From the cell containing the given text, extract its center point as [X, Y] coordinate. 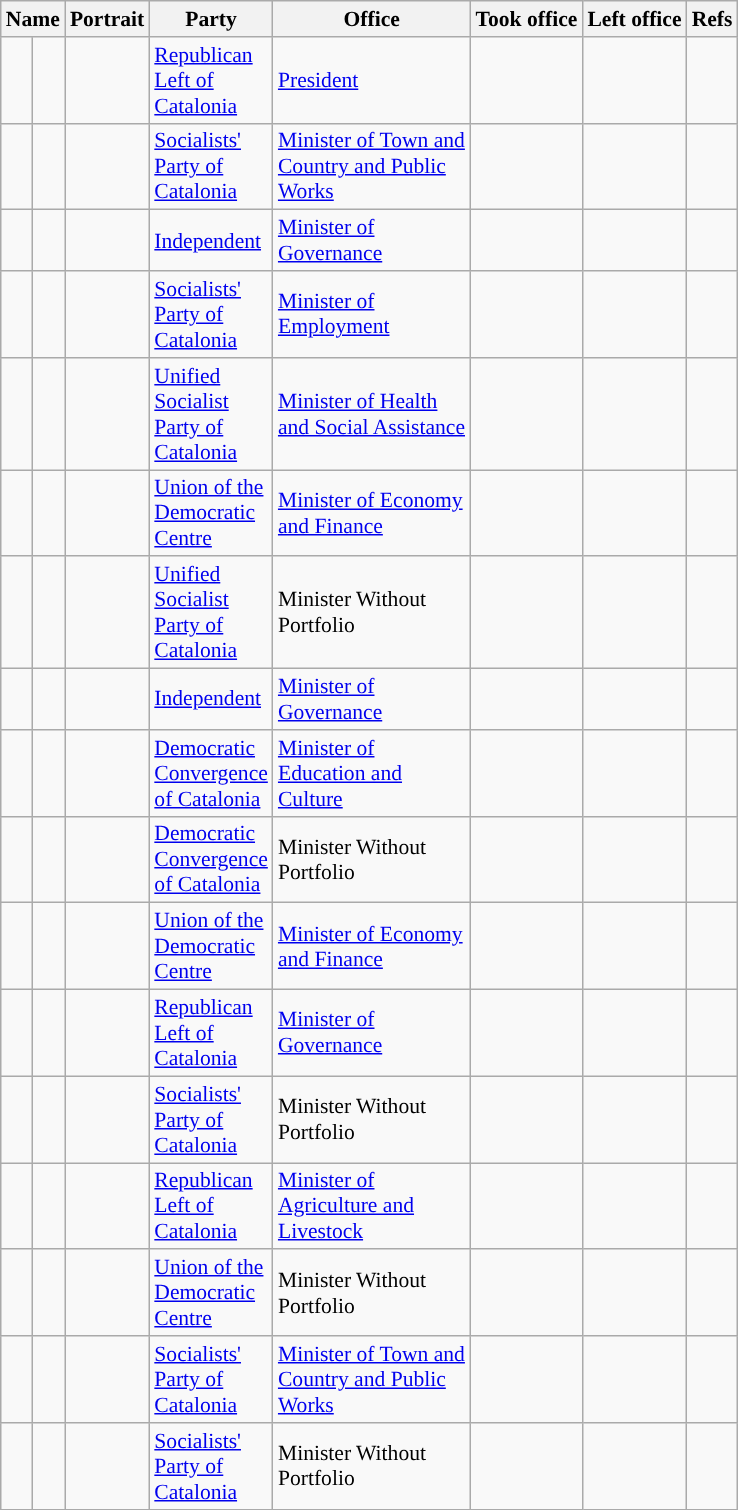
Party [211, 19]
Minister of Agriculture and Livestock [372, 1206]
Left office [634, 19]
Office [372, 19]
Took office [527, 19]
Minister of Education and Culture [372, 774]
Refs [712, 19]
Minister of Employment [372, 314]
Portrait [107, 19]
Minister of Health and Social Assistance [372, 414]
Name [33, 19]
President [372, 80]
